Find where the given text appears and provide that cell's center as [X, Y] coordinate. 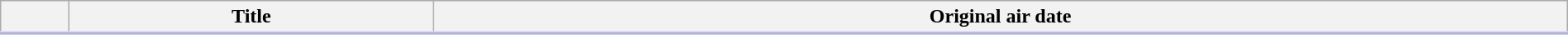
Title [251, 17]
Original air date [1001, 17]
